Locate the cell with the specified text and output its [X, Y] center coordinate. 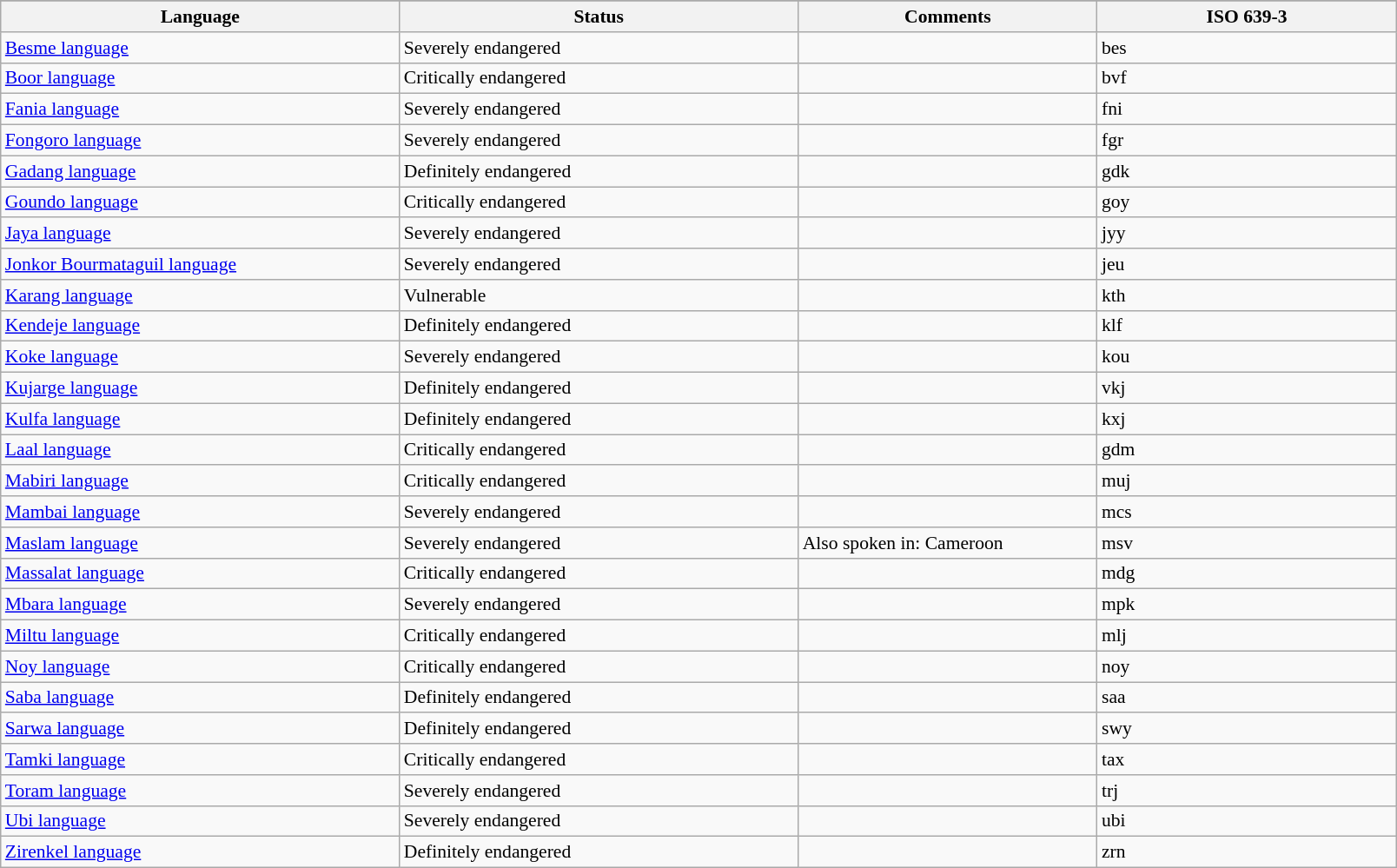
Ubi language [200, 821]
Zirenkel language [200, 852]
muj [1247, 480]
Karang language [200, 295]
mcs [1247, 512]
Kujarge language [200, 388]
mdg [1247, 573]
Laal language [200, 450]
Kendeje language [200, 326]
Jaya language [200, 233]
kth [1247, 295]
ISO 639-3 [1247, 17]
kxj [1247, 419]
Vulnerable [599, 295]
tax [1247, 759]
Also spoken in: Cameroon [948, 542]
Koke language [200, 357]
saa [1247, 697]
Sarwa language [200, 728]
Comments [948, 17]
msv [1247, 542]
kou [1247, 357]
Miltu language [200, 635]
jyy [1247, 233]
Mabiri language [200, 480]
vkj [1247, 388]
swy [1247, 728]
Gadang language [200, 171]
Mambai language [200, 512]
Fania language [200, 109]
ubi [1247, 821]
mpk [1247, 605]
fni [1247, 109]
zrn [1247, 852]
gdk [1247, 171]
Language [200, 17]
Maslam language [200, 542]
mlj [1247, 635]
goy [1247, 202]
Massalat language [200, 573]
fgr [1247, 140]
Noy language [200, 666]
Mbara language [200, 605]
Goundo language [200, 202]
Besme language [200, 47]
bvf [1247, 78]
Jonkor Bourmataguil language [200, 264]
Toram language [200, 790]
Boor language [200, 78]
Saba language [200, 697]
jeu [1247, 264]
trj [1247, 790]
Status [599, 17]
Kulfa language [200, 419]
noy [1247, 666]
Fongoro language [200, 140]
gdm [1247, 450]
klf [1247, 326]
bes [1247, 47]
Tamki language [200, 759]
